Provide the [x, y] coordinate of the cell's center where the given text is located.  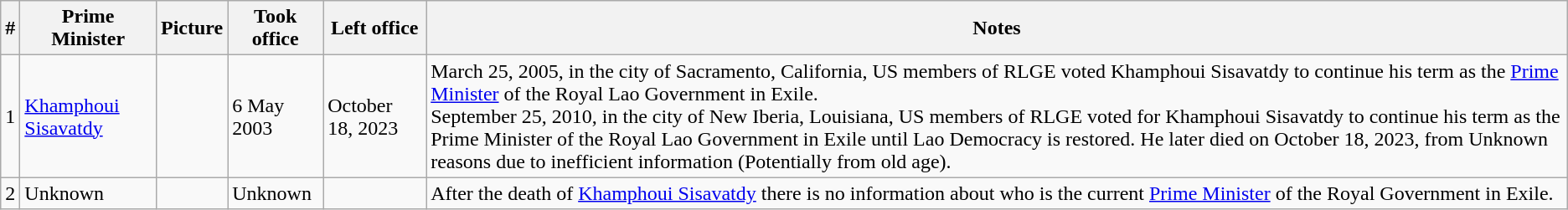
Khamphoui Sisavatdy [89, 116]
October 18, 2023 [375, 116]
After the death of Khamphoui Sisavatdy there is no information about who is the current Prime Minister of the Royal Government in Exile. [997, 193]
Prime Minister [89, 28]
# [10, 28]
6 May 2003 [276, 116]
Notes [997, 28]
Took office [276, 28]
Left office [375, 28]
2 [10, 193]
1 [10, 116]
Picture [191, 28]
